Identify which cell holds the provided text, then report its (x, y) central coordinate. 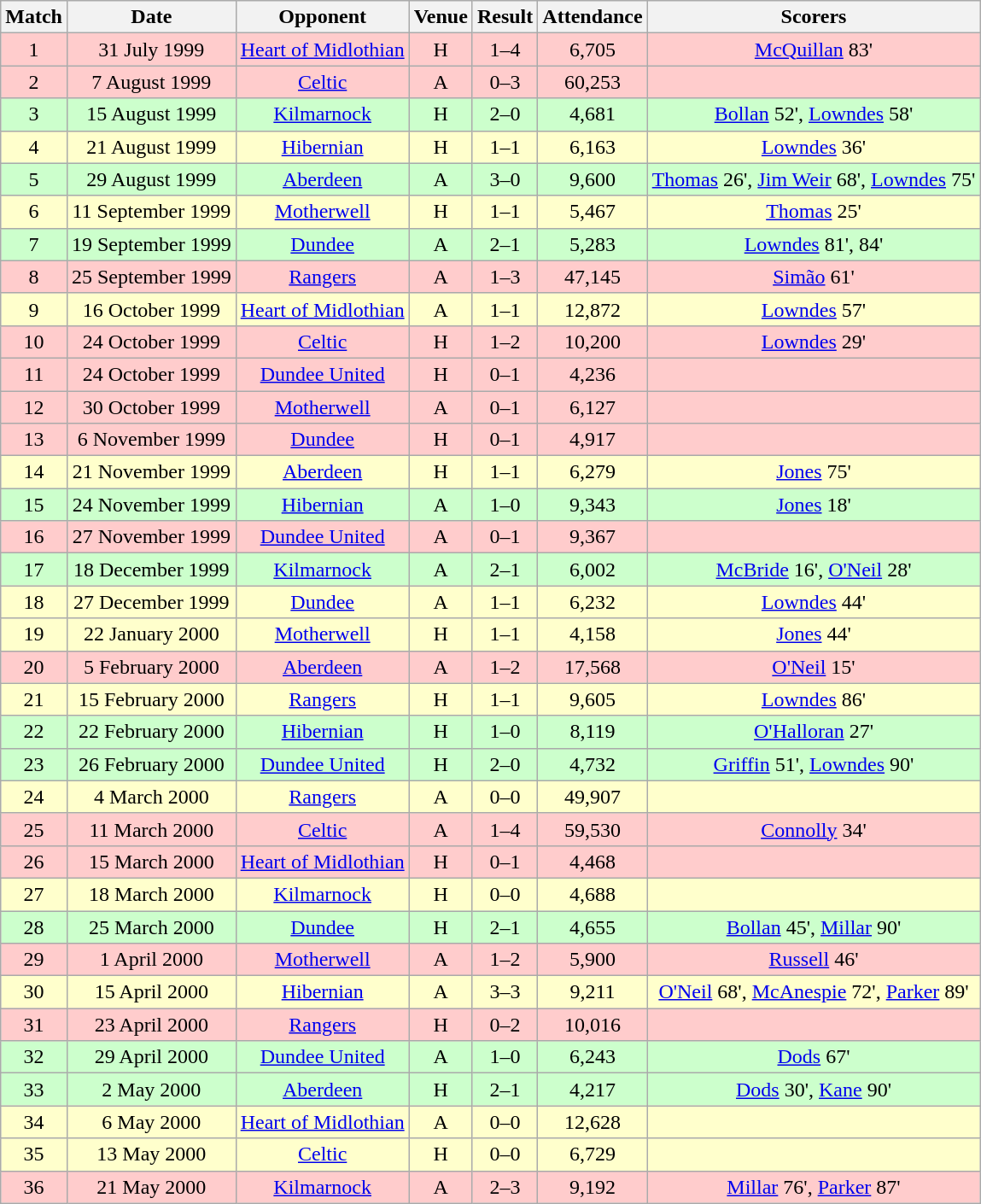
2 May 2000 (151, 1090)
Result (505, 17)
31 (34, 1025)
24 November 1999 (151, 505)
4 March 2000 (151, 797)
6,705 (593, 50)
6,243 (593, 1057)
2–3 (505, 1187)
11 March 2000 (151, 829)
21 August 1999 (151, 147)
Connolly 34' (814, 829)
7 August 1999 (151, 82)
9,605 (593, 699)
29 April 2000 (151, 1057)
Thomas 25' (814, 212)
Bollan 52', Lowndes 58' (814, 114)
Lowndes 29' (814, 342)
33 (34, 1090)
10 (34, 342)
12 (34, 407)
Lowndes 57' (814, 309)
19 September 1999 (151, 244)
6,127 (593, 407)
McQuillan 83' (814, 50)
Lowndes 44' (814, 602)
35 (34, 1154)
5,900 (593, 960)
Opponent (323, 17)
6 (34, 212)
6,163 (593, 147)
4 (34, 147)
Venue (441, 17)
7 (34, 244)
21 November 1999 (151, 472)
4,732 (593, 764)
29 August 1999 (151, 179)
59,530 (593, 829)
McBride 16', O'Neil 28' (814, 570)
Jones 75' (814, 472)
31 July 1999 (151, 50)
Simão 61' (814, 277)
Bollan 45', Millar 90' (814, 926)
11 September 1999 (151, 212)
Dods 30', Kane 90' (814, 1090)
24 (34, 797)
22 January 2000 (151, 634)
17,568 (593, 667)
O'Neil 15' (814, 667)
4,655 (593, 926)
9,211 (593, 992)
Russell 46' (814, 960)
O'Neil 68', McAnespie 72', Parker 89' (814, 992)
1–3 (505, 277)
4,688 (593, 894)
5,283 (593, 244)
Attendance (593, 17)
25 September 1999 (151, 277)
Match (34, 17)
0–3 (505, 82)
21 May 2000 (151, 1187)
13 (34, 440)
20 (34, 667)
Lowndes 86' (814, 699)
23 (34, 764)
Jones 18' (814, 505)
11 (34, 374)
6,002 (593, 570)
15 April 2000 (151, 992)
27 November 1999 (151, 537)
25 (34, 829)
47,145 (593, 277)
9,600 (593, 179)
60,253 (593, 82)
6 November 1999 (151, 440)
19 (34, 634)
22 February 2000 (151, 732)
Jones 44' (814, 634)
12,628 (593, 1122)
4,158 (593, 634)
30 October 1999 (151, 407)
14 (34, 472)
0–2 (505, 1025)
2 (34, 82)
Scorers (814, 17)
Thomas 26', Jim Weir 68', Lowndes 75' (814, 179)
18 March 2000 (151, 894)
15 March 2000 (151, 862)
1 (34, 50)
3 (34, 114)
25 March 2000 (151, 926)
26 February 2000 (151, 764)
6 May 2000 (151, 1122)
1 April 2000 (151, 960)
21 (34, 699)
5 February 2000 (151, 667)
15 (34, 505)
26 (34, 862)
15 February 2000 (151, 699)
10,200 (593, 342)
4,917 (593, 440)
28 (34, 926)
O'Halloran 27' (814, 732)
16 October 1999 (151, 309)
9,192 (593, 1187)
4,468 (593, 862)
23 April 2000 (151, 1025)
4,236 (593, 374)
13 May 2000 (151, 1154)
8 (34, 277)
Millar 76', Parker 87' (814, 1187)
15 August 1999 (151, 114)
Griffin 51', Lowndes 90' (814, 764)
29 (34, 960)
9 (34, 309)
27 (34, 894)
3–3 (505, 992)
4,681 (593, 114)
3–0 (505, 179)
12,872 (593, 309)
32 (34, 1057)
6,729 (593, 1154)
34 (34, 1122)
6,232 (593, 602)
17 (34, 570)
6,279 (593, 472)
10,016 (593, 1025)
30 (34, 992)
18 (34, 602)
5,467 (593, 212)
22 (34, 732)
Lowndes 36' (814, 147)
4,217 (593, 1090)
Lowndes 81', 84' (814, 244)
9,367 (593, 537)
9,343 (593, 505)
5 (34, 179)
27 December 1999 (151, 602)
36 (34, 1187)
8,119 (593, 732)
18 December 1999 (151, 570)
16 (34, 537)
49,907 (593, 797)
Dods 67' (814, 1057)
Date (151, 17)
